Capture the cell that displays the provided text and extract its [X, Y] central coordinate. 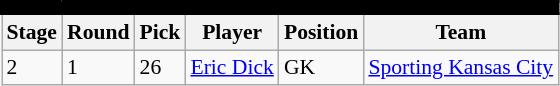
Pick [160, 32]
Sporting Kansas City [460, 68]
Team [460, 32]
Eric Dick [232, 68]
Round [98, 32]
26 [160, 68]
Player [232, 32]
Position [321, 32]
Stage [32, 32]
GK [321, 68]
1 [98, 68]
2 [32, 68]
